Return the (X, Y) coordinate for the center point of the cell that contains the specified text.  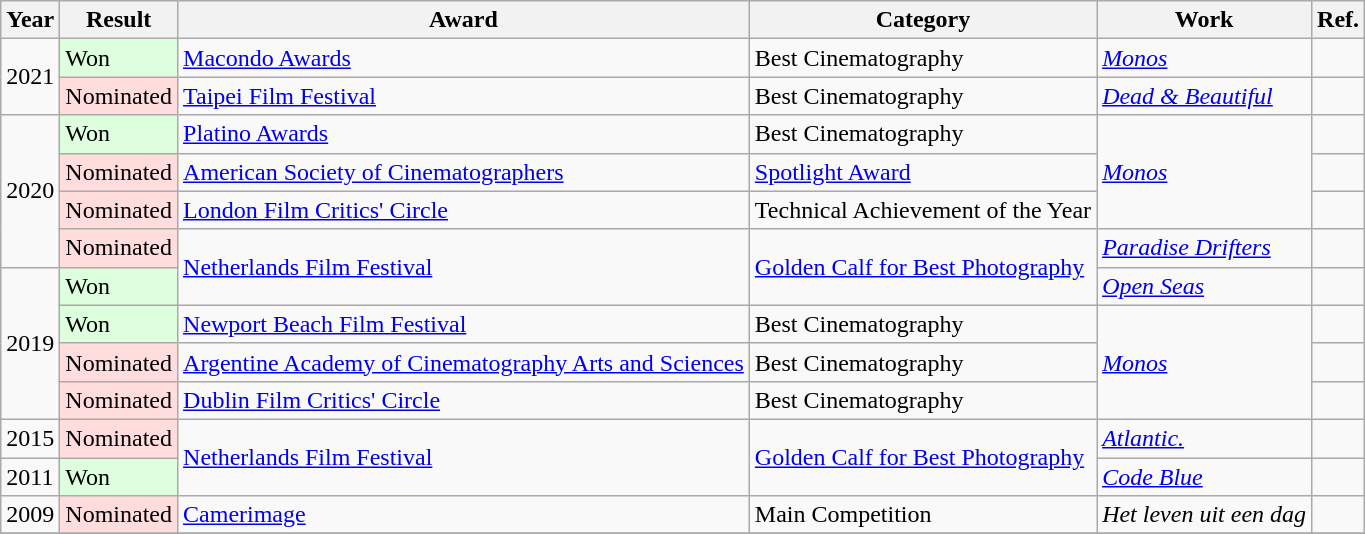
Argentine Academy of Cinematography Arts and Sciences (464, 362)
Open Seas (1204, 286)
Work (1204, 20)
Main Competition (922, 515)
Code Blue (1204, 477)
Paradise Drifters (1204, 248)
2021 (30, 77)
Result (119, 20)
American Society of Cinematographers (464, 172)
Newport Beach Film Festival (464, 324)
Taipei Film Festival (464, 96)
Dublin Film Critics' Circle (464, 400)
Dead & Beautiful (1204, 96)
Macondo Awards (464, 58)
Platino Awards (464, 134)
2009 (30, 515)
Spotlight Award (922, 172)
Het leven uit een dag (1204, 515)
Year (30, 20)
2019 (30, 343)
Award (464, 20)
2015 (30, 438)
2020 (30, 191)
Technical Achievement of the Year (922, 210)
Atlantic. (1204, 438)
Category (922, 20)
Camerimage (464, 515)
Ref. (1338, 20)
2011 (30, 477)
London Film Critics' Circle (464, 210)
